Identify which cell holds the provided text, then report its [X, Y] central coordinate. 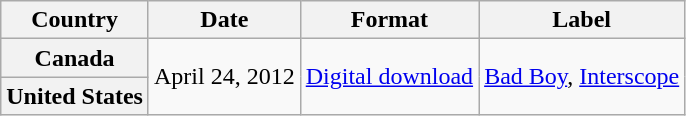
Canada [75, 58]
Country [75, 20]
Format [389, 20]
Digital download [389, 77]
Label [582, 20]
Date [224, 20]
Bad Boy, Interscope [582, 77]
United States [75, 96]
April 24, 2012 [224, 77]
